Capture the cell that displays the provided text and extract its (x, y) central coordinate. 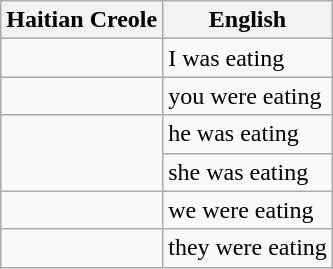
English (248, 20)
they were eating (248, 248)
you were eating (248, 96)
she was eating (248, 172)
we were eating (248, 210)
he was eating (248, 134)
I was eating (248, 58)
Haitian Creole (82, 20)
